Find where the given text appears and provide that cell's center as (X, Y) coordinate. 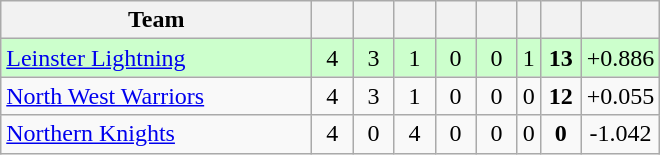
North West Warriors (156, 96)
Leinster Lightning (156, 58)
12 (560, 96)
-1.042 (620, 134)
Northern Knights (156, 134)
+0.055 (620, 96)
+0.886 (620, 58)
13 (560, 58)
Team (156, 20)
